Capture the cell that displays the provided text and extract its (X, Y) central coordinate. 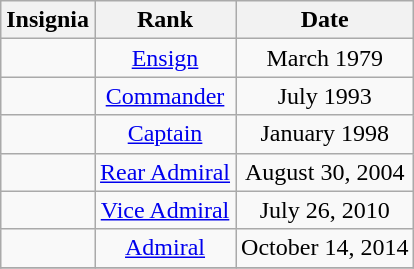
March 1979 (325, 58)
August 30, 2004 (325, 172)
Ensign (166, 58)
January 1998 (325, 134)
Captain (166, 134)
July 26, 2010 (325, 210)
Commander (166, 96)
Vice Admiral (166, 210)
Insignia (48, 20)
Rank (166, 20)
Admiral (166, 248)
October 14, 2014 (325, 248)
Date (325, 20)
July 1993 (325, 96)
Rear Admiral (166, 172)
